Capture the cell that displays the provided text and extract its [X, Y] central coordinate. 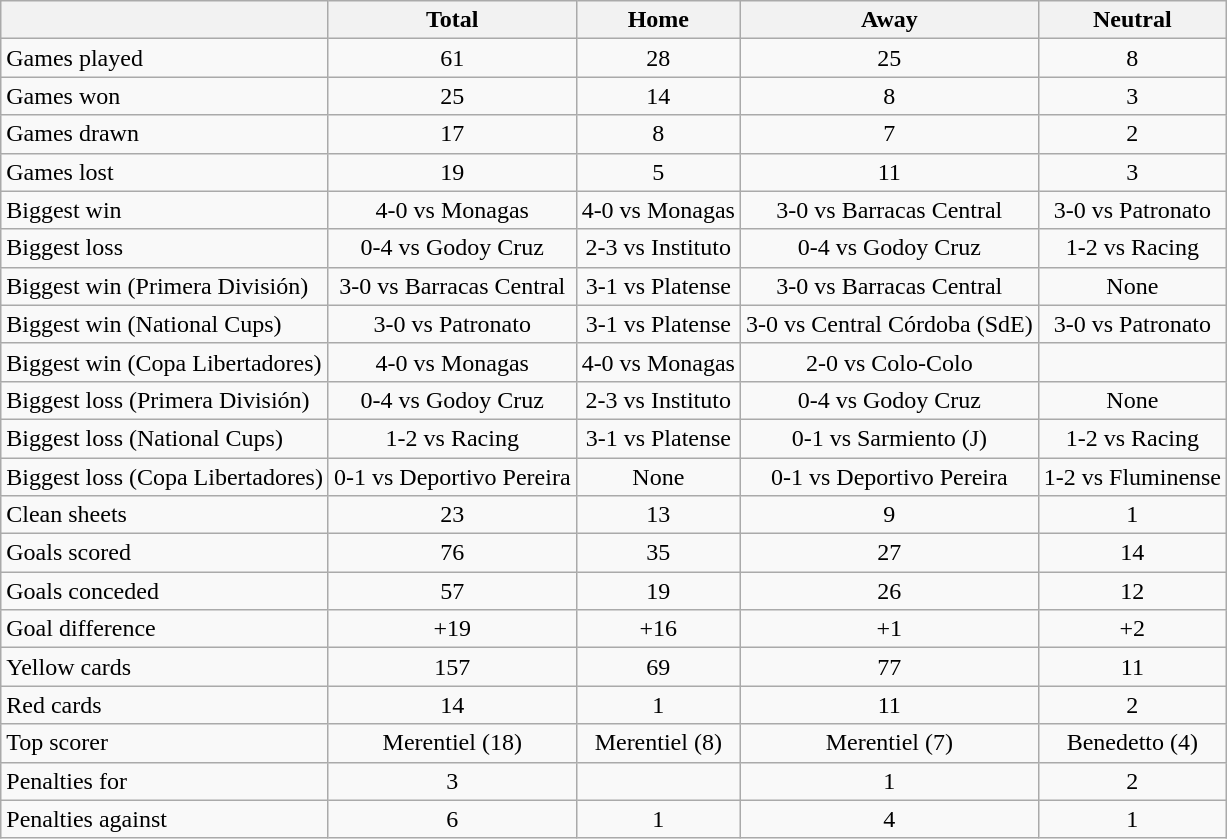
Away [889, 20]
4 [889, 819]
17 [452, 134]
Benedetto (4) [1132, 743]
Red cards [165, 705]
0-1 vs Sarmiento (J) [889, 438]
9 [889, 515]
Penalties for [165, 781]
157 [452, 667]
Neutral [1132, 20]
69 [658, 667]
Biggest loss (Primera División) [165, 400]
Biggest loss (Copa Libertadores) [165, 477]
Biggest loss [165, 248]
76 [452, 553]
Goal difference [165, 629]
Biggest win (Copa Libertadores) [165, 362]
23 [452, 515]
1-2 vs Fluminense [1132, 477]
57 [452, 591]
26 [889, 591]
Total [452, 20]
+16 [658, 629]
5 [658, 172]
Goals conceded [165, 591]
Clean sheets [165, 515]
61 [452, 58]
Biggest win (Primera División) [165, 286]
13 [658, 515]
77 [889, 667]
+1 [889, 629]
+19 [452, 629]
Biggest win (National Cups) [165, 324]
Biggest win [165, 210]
3-0 vs Central Córdoba (SdE) [889, 324]
Merentiel (8) [658, 743]
Biggest loss (National Cups) [165, 438]
35 [658, 553]
Games lost [165, 172]
+2 [1132, 629]
Penalties against [165, 819]
Games won [165, 96]
Yellow cards [165, 667]
6 [452, 819]
12 [1132, 591]
7 [889, 134]
27 [889, 553]
Games played [165, 58]
Merentiel (18) [452, 743]
Top scorer [165, 743]
Merentiel (7) [889, 743]
Games drawn [165, 134]
2-0 vs Colo-Colo [889, 362]
Goals scored [165, 553]
Home [658, 20]
28 [658, 58]
